Output the [x, y] coordinate of the center of the cell containing the given text.  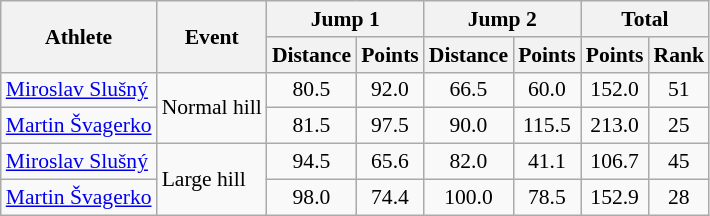
41.1 [547, 162]
45 [678, 162]
74.4 [390, 197]
100.0 [468, 197]
152.0 [615, 90]
152.9 [615, 197]
115.5 [547, 126]
94.5 [312, 162]
Rank [678, 55]
90.0 [468, 126]
51 [678, 90]
Athlete [79, 36]
66.5 [468, 90]
Jump 1 [346, 19]
Event [212, 36]
Jump 2 [502, 19]
98.0 [312, 197]
92.0 [390, 90]
Large hill [212, 180]
60.0 [547, 90]
25 [678, 126]
78.5 [547, 197]
97.5 [390, 126]
81.5 [312, 126]
Total [645, 19]
28 [678, 197]
82.0 [468, 162]
106.7 [615, 162]
Normal hill [212, 108]
213.0 [615, 126]
65.6 [390, 162]
80.5 [312, 90]
